Detect which cell encompasses the target text, then output its (x, y) center coordinate. 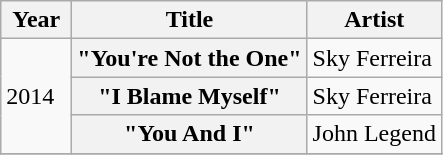
Artist (374, 20)
"I Blame Myself" (190, 96)
Year (36, 20)
"You And I" (190, 134)
"You're Not the One" (190, 58)
2014 (36, 96)
John Legend (374, 134)
Title (190, 20)
